Capture the cell that displays the provided text and extract its [X, Y] central coordinate. 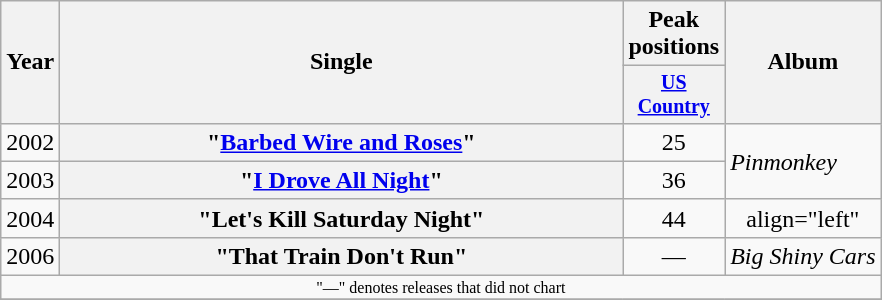
Big Shiny Cars [803, 256]
Single [342, 62]
"Let's Kill Saturday Night" [342, 218]
Album [803, 62]
2002 [30, 142]
— [674, 256]
"I Drove All Night" [342, 180]
25 [674, 142]
"Barbed Wire and Roses" [342, 142]
Year [30, 62]
Pinmonkey [803, 161]
align="left" [803, 218]
US Country [674, 94]
Peak positions [674, 34]
2004 [30, 218]
"That Train Don't Run" [342, 256]
2003 [30, 180]
2006 [30, 256]
"—" denotes releases that did not chart [441, 288]
36 [674, 180]
44 [674, 218]
